Scan for the cell matching the given text and deliver its [x, y] coordinate at center. 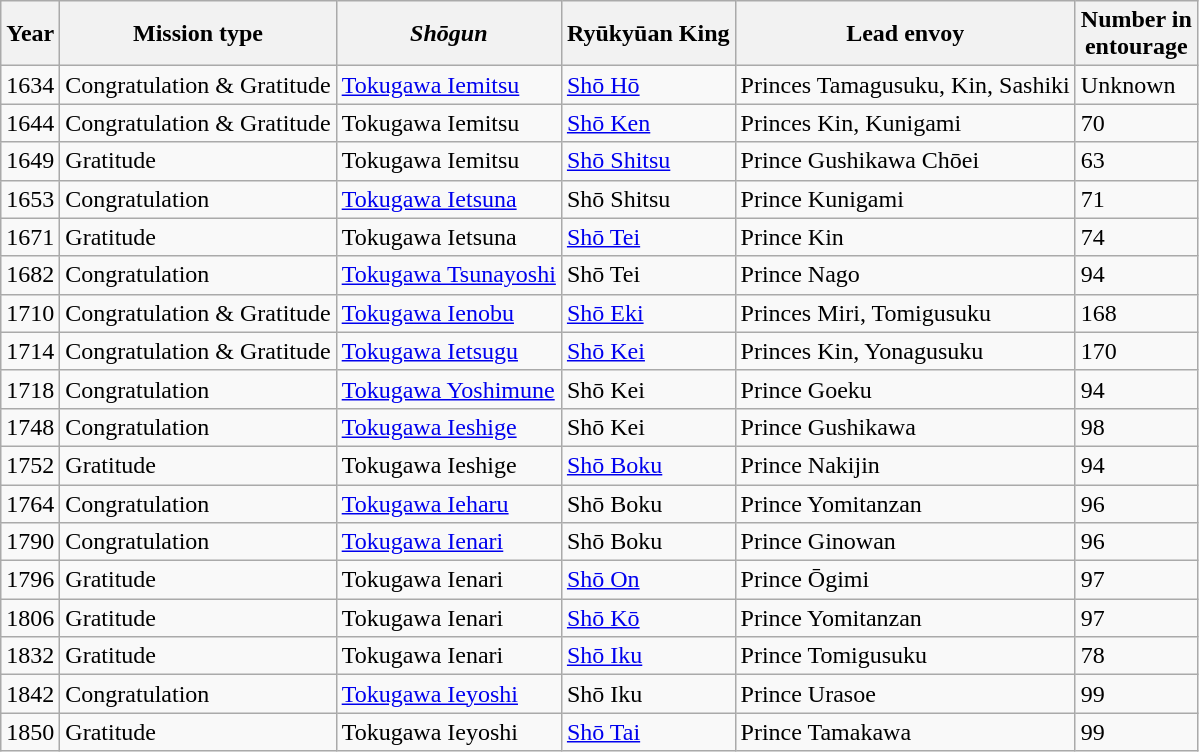
1796 [30, 580]
1790 [30, 542]
78 [1136, 656]
Princes Kin, Yonagusuku [905, 351]
Princes Tamagusuku, Kin, Sashiki [905, 85]
63 [1136, 161]
1710 [30, 313]
Ryūkyūan King [648, 34]
1714 [30, 351]
1842 [30, 694]
1653 [30, 199]
Shō Eki [648, 313]
Princes Miri, Tomigusuku [905, 313]
1682 [30, 275]
Princes Kin, Kunigami [905, 123]
Year [30, 34]
1748 [30, 427]
1644 [30, 123]
170 [1136, 351]
Shō On [648, 580]
Tokugawa Ietsugu [448, 351]
Number inentourage [1136, 34]
Prince Kunigami [905, 199]
Prince Nago [905, 275]
Prince Goeku [905, 389]
Prince Kin [905, 237]
1850 [30, 732]
Tokugawa Tsunayoshi [448, 275]
Prince Gushikawa [905, 427]
Tokugawa Yoshimune [448, 389]
168 [1136, 313]
Lead envoy [905, 34]
1634 [30, 85]
Prince Gushikawa Chōei [905, 161]
70 [1136, 123]
Shō Tai [648, 732]
Prince Nakijin [905, 465]
Shōgun [448, 34]
1752 [30, 465]
Tokugawa Ieharu [448, 503]
74 [1136, 237]
Shō Hō [648, 85]
Prince Ōgimi [905, 580]
Unknown [1136, 85]
1649 [30, 161]
1764 [30, 503]
Mission type [198, 34]
1832 [30, 656]
Prince Ginowan [905, 542]
Prince Tomigusuku [905, 656]
1671 [30, 237]
Prince Urasoe [905, 694]
98 [1136, 427]
Shō Ken [648, 123]
1718 [30, 389]
Prince Tamakawa [905, 732]
1806 [30, 618]
71 [1136, 199]
Shō Kō [648, 618]
Tokugawa Ienobu [448, 313]
